Capture the cell that displays the provided text and extract its (x, y) central coordinate. 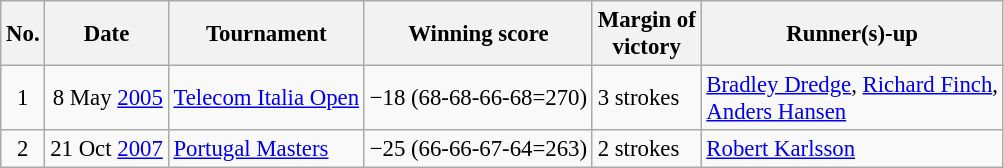
21 Oct 2007 (106, 149)
Bradley Dredge, Richard Finch, Anders Hansen (852, 98)
Portugal Masters (266, 149)
Robert Karlsson (852, 149)
No. (23, 34)
2 strokes (646, 149)
Margin ofvictory (646, 34)
−25 (66-66-67-64=263) (478, 149)
2 (23, 149)
8 May 2005 (106, 98)
Winning score (478, 34)
Tournament (266, 34)
Telecom Italia Open (266, 98)
−18 (68-68-66-68=270) (478, 98)
1 (23, 98)
Date (106, 34)
Runner(s)-up (852, 34)
3 strokes (646, 98)
